Return the (x, y) coordinate for the center point of the cell that contains the specified text.  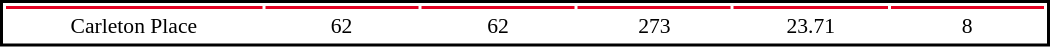
23.71 (810, 26)
Carleton Place (134, 26)
273 (654, 26)
8 (968, 26)
